Identify which cell holds the provided text, then report its (x, y) central coordinate. 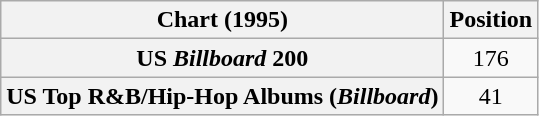
41 (491, 96)
176 (491, 58)
Position (491, 20)
US Billboard 200 (222, 58)
US Top R&B/Hip-Hop Albums (Billboard) (222, 96)
Chart (1995) (222, 20)
